Detect which cell encompasses the target text, then output its [X, Y] center coordinate. 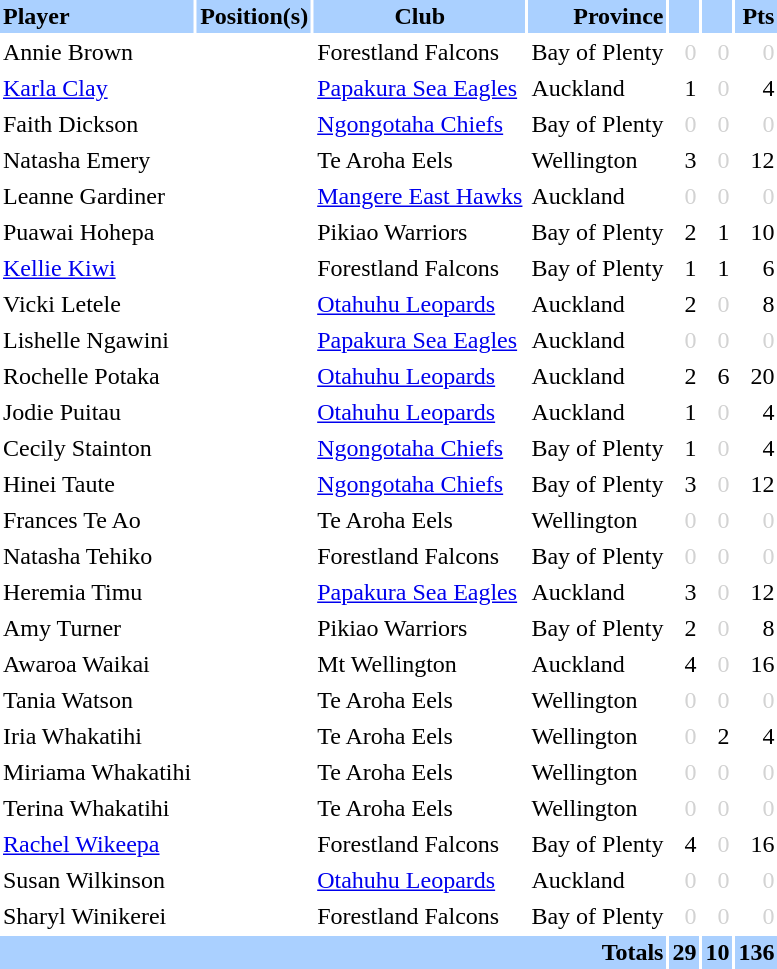
Kellie Kiwi [97, 268]
Pts [756, 16]
Heremia Timu [97, 592]
Natasha Emery [97, 160]
Position(s) [254, 16]
Club [420, 16]
Jodie Puitau [97, 412]
Rachel Wikeepa [97, 844]
Vicki Letele [97, 304]
Lishelle Ngawini [97, 340]
Totals [333, 952]
Puawai Hohepa [97, 232]
Awaroa Waikai [97, 664]
Karla Clay [97, 88]
Susan Wilkinson [97, 880]
Faith Dickson [97, 124]
Amy Turner [97, 628]
20 [756, 376]
Hinei Taute [97, 484]
Natasha Tehiko [97, 556]
Frances Te Ao [97, 520]
29 [684, 952]
Sharyl Winikerei [97, 916]
Rochelle Potaka [97, 376]
Mangere East Hawks [420, 196]
Iria Whakatihi [97, 736]
Mt Wellington [420, 664]
Leanne Gardiner [97, 196]
Province [597, 16]
Miriama Whakatihi [97, 772]
Player [97, 16]
Terina Whakatihi [97, 808]
Tania Watson [97, 700]
Cecily Stainton [97, 448]
Annie Brown [97, 52]
136 [756, 952]
